Provide the [x, y] coordinate of the cell's center where the given text is located.  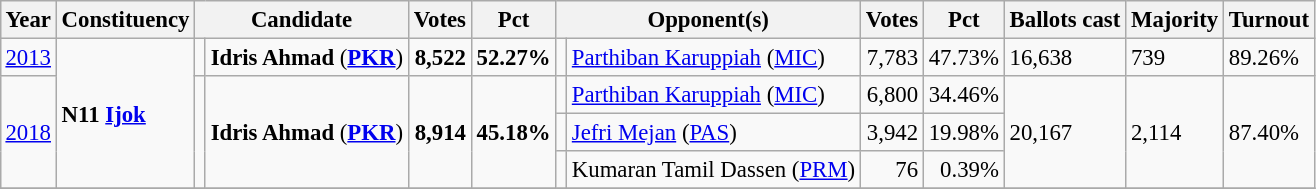
7,783 [892, 57]
8,522 [440, 57]
76 [892, 170]
2,114 [1175, 132]
47.73% [964, 57]
Jefri Mejan (PAS) [714, 133]
52.27% [514, 57]
8,914 [440, 132]
3,942 [892, 133]
Year [28, 20]
Ballots cast [1064, 20]
Candidate [302, 20]
Kumaran Tamil Dassen (PRM) [714, 170]
87.40% [1268, 132]
16,638 [1064, 57]
Opponent(s) [708, 20]
739 [1175, 57]
34.46% [964, 95]
2018 [28, 132]
2013 [28, 57]
Majority [1175, 20]
19.98% [964, 133]
0.39% [964, 170]
Constituency [125, 20]
Turnout [1268, 20]
6,800 [892, 95]
N11 Ijok [125, 113]
45.18% [514, 132]
20,167 [1064, 132]
89.26% [1268, 57]
